Return [x, y] of the center of cell containing provided text 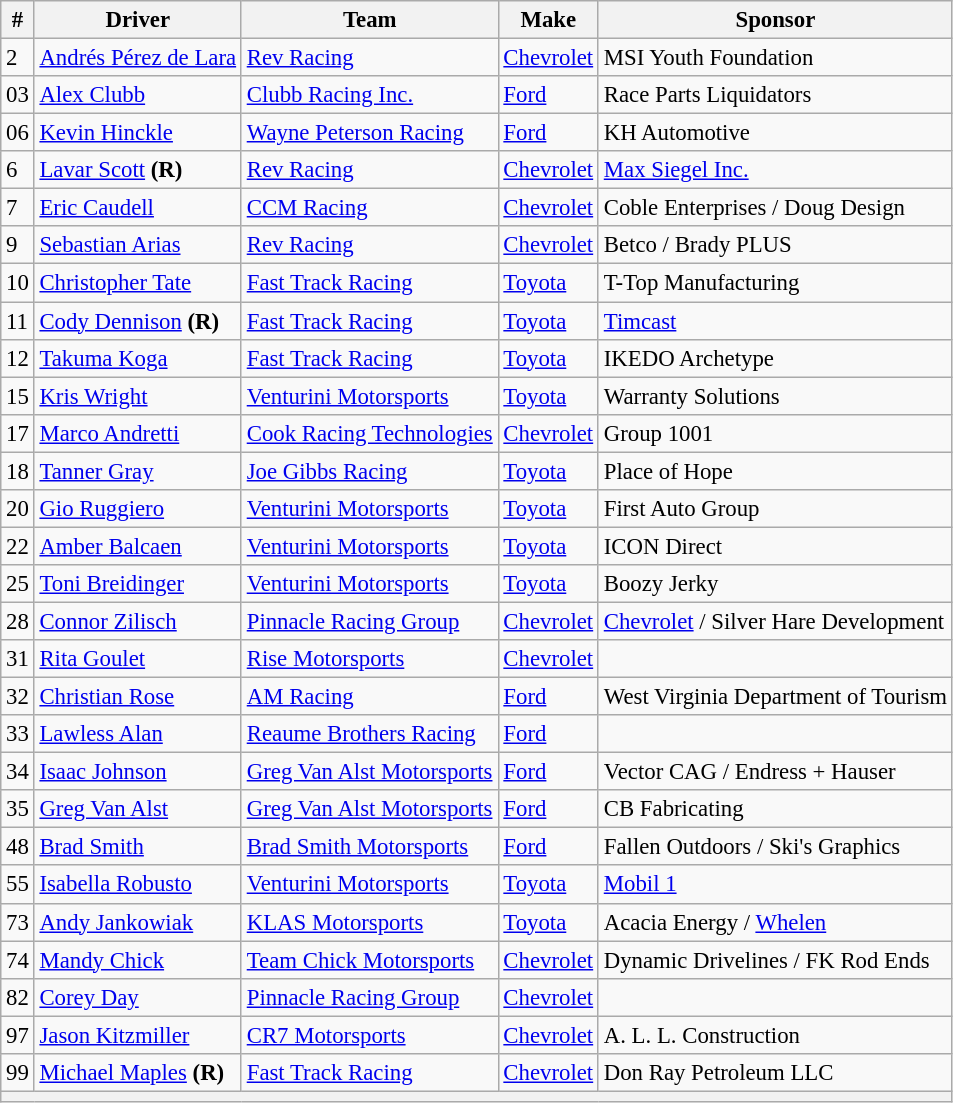
Betco / Brady PLUS [775, 245]
Christian Rose [138, 697]
Gio Ruggiero [138, 509]
Place of Hope [775, 471]
28 [18, 621]
Christopher Tate [138, 283]
73 [18, 922]
15 [18, 396]
97 [18, 1035]
Team [370, 20]
Rise Motorsports [370, 659]
Brad Smith [138, 847]
55 [18, 885]
KLAS Motorsports [370, 922]
48 [18, 847]
Fallen Outdoors / Ski's Graphics [775, 847]
18 [18, 471]
Joe Gibbs Racing [370, 471]
Race Parts Liquidators [775, 95]
Vector CAG / Endress + Hauser [775, 772]
Group 1001 [775, 433]
35 [18, 809]
Sebastian Arias [138, 245]
Connor Zilisch [138, 621]
Dynamic Drivelines / FK Rod Ends [775, 960]
Coble Enterprises / Doug Design [775, 208]
Alex Clubb [138, 95]
Andrés Pérez de Lara [138, 58]
11 [18, 321]
74 [18, 960]
10 [18, 283]
Lawless Alan [138, 734]
KH Automotive [775, 133]
06 [18, 133]
Driver [138, 20]
Team Chick Motorsports [370, 960]
Wayne Peterson Racing [370, 133]
Corey Day [138, 997]
Tanner Gray [138, 471]
Cook Racing Technologies [370, 433]
99 [18, 1073]
31 [18, 659]
Greg Van Alst [138, 809]
Sponsor [775, 20]
2 [18, 58]
CR7 Motorsports [370, 1035]
Max Siegel Inc. [775, 170]
MSI Youth Foundation [775, 58]
Reaume Brothers Racing [370, 734]
03 [18, 95]
Mandy Chick [138, 960]
32 [18, 697]
Michael Maples (R) [138, 1073]
Marco Andretti [138, 433]
Cody Dennison (R) [138, 321]
ICON Direct [775, 546]
Kevin Hinckle [138, 133]
Isabella Robusto [138, 885]
AM Racing [370, 697]
82 [18, 997]
33 [18, 734]
A. L. L. Construction [775, 1035]
Don Ray Petroleum LLC [775, 1073]
Eric Caudell [138, 208]
Brad Smith Motorsports [370, 847]
Kris Wright [138, 396]
Takuma Koga [138, 358]
22 [18, 546]
Amber Balcaen [138, 546]
Acacia Energy / Whelen [775, 922]
Chevrolet / Silver Hare Development [775, 621]
# [18, 20]
Lavar Scott (R) [138, 170]
7 [18, 208]
20 [18, 509]
IKEDO Archetype [775, 358]
34 [18, 772]
Toni Breidinger [138, 584]
6 [18, 170]
Make [548, 20]
Isaac Johnson [138, 772]
17 [18, 433]
Timcast [775, 321]
9 [18, 245]
CCM Racing [370, 208]
Jason Kitzmiller [138, 1035]
Clubb Racing Inc. [370, 95]
West Virginia Department of Tourism [775, 697]
12 [18, 358]
First Auto Group [775, 509]
Warranty Solutions [775, 396]
Rita Goulet [138, 659]
CB Fabricating [775, 809]
Boozy Jerky [775, 584]
25 [18, 584]
Andy Jankowiak [138, 922]
Mobil 1 [775, 885]
T-Top Manufacturing [775, 283]
